Find where the given text appears and provide that cell's center as [x, y] coordinate. 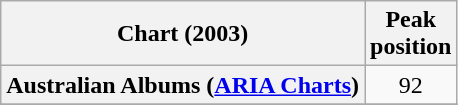
92 [411, 85]
Chart (2003) [183, 34]
Australian Albums (ARIA Charts) [183, 85]
Peak position [411, 34]
